Return the [X, Y] coordinate for the center point of the cell that contains the specified text.  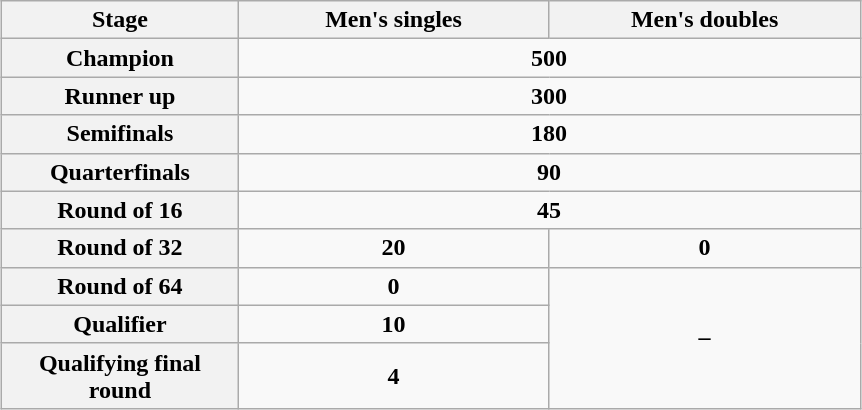
Round of 32 [120, 248]
Champion [120, 58]
10 [394, 324]
180 [549, 134]
– [704, 338]
Men's singles [394, 20]
Runner up [120, 96]
500 [549, 58]
4 [394, 376]
20 [394, 248]
Semifinals [120, 134]
Qualifying final round [120, 376]
Round of 64 [120, 286]
Quarterfinals [120, 172]
Round of 16 [120, 210]
Qualifier [120, 324]
Stage [120, 20]
300 [549, 96]
Men's doubles [704, 20]
45 [549, 210]
90 [549, 172]
